Output the [x, y] coordinate of the center of the cell containing the given text.  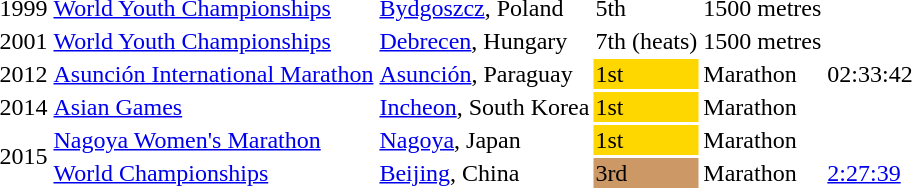
Beijing, China [484, 173]
World Championships [214, 173]
Asunción, Paraguay [484, 74]
Nagoya Women's Marathon [214, 140]
Nagoya, Japan [484, 140]
Incheon, South Korea [484, 107]
3rd [646, 173]
Debrecen, Hungary [484, 41]
Asian Games [214, 107]
7th (heats) [646, 41]
Asunción International Marathon [214, 74]
1500 metres [762, 41]
World Youth Championships [214, 41]
